Identify which cell holds the provided text, then report its [X, Y] central coordinate. 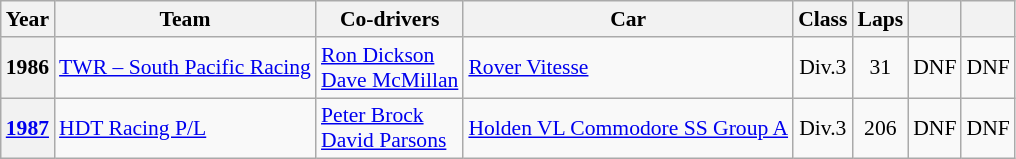
Class [822, 19]
Holden VL Commodore SS Group A [628, 128]
Laps [880, 19]
206 [880, 128]
Peter Brock David Parsons [390, 128]
Co-drivers [390, 19]
Ron Dickson Dave McMillan [390, 68]
Car [628, 19]
1987 [28, 128]
Team [185, 19]
HDT Racing P/L [185, 128]
1986 [28, 68]
31 [880, 68]
Rover Vitesse [628, 68]
TWR – South Pacific Racing [185, 68]
Year [28, 19]
